Search for the cell housing the specified text and yield its (X, Y) center coordinate. 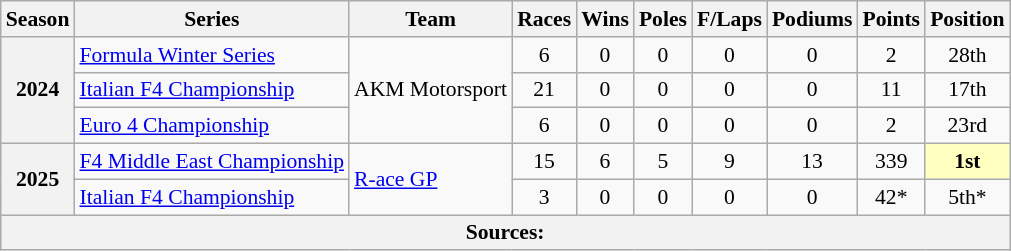
Euro 4 Championship (212, 126)
11 (891, 90)
Podiums (812, 19)
AKM Motorsport (430, 90)
Formula Winter Series (212, 55)
23rd (967, 126)
21 (544, 90)
Position (967, 19)
F/Laps (730, 19)
Wins (605, 19)
42* (891, 197)
13 (812, 162)
3 (544, 197)
Poles (663, 19)
Points (891, 19)
9 (730, 162)
28th (967, 55)
2025 (38, 180)
2024 (38, 90)
15 (544, 162)
339 (891, 162)
1st (967, 162)
5th* (967, 197)
Races (544, 19)
Series (212, 19)
17th (967, 90)
Team (430, 19)
F4 Middle East Championship (212, 162)
Season (38, 19)
Sources: (506, 233)
R-ace GP (430, 180)
5 (663, 162)
